Return [X, Y] of the center of cell containing provided text 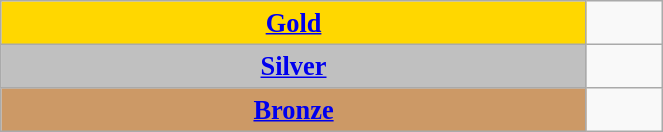
Gold [294, 22]
Silver [294, 66]
Bronze [294, 109]
